Capture the cell that displays the provided text and extract its (x, y) central coordinate. 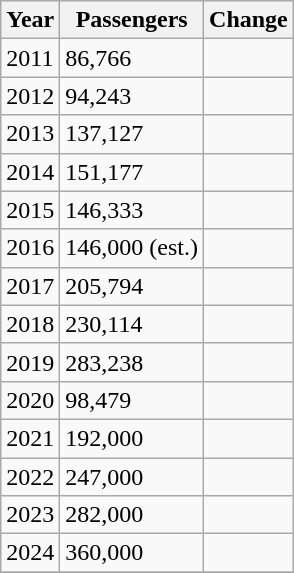
94,243 (132, 96)
2014 (30, 172)
2011 (30, 58)
146,333 (132, 210)
2024 (30, 553)
2023 (30, 515)
2015 (30, 210)
2019 (30, 362)
2016 (30, 248)
137,127 (132, 134)
282,000 (132, 515)
247,000 (132, 477)
205,794 (132, 286)
2013 (30, 134)
2018 (30, 324)
Passengers (132, 20)
2022 (30, 477)
2012 (30, 96)
Change (249, 20)
2021 (30, 438)
146,000 (est.) (132, 248)
2017 (30, 286)
2020 (30, 400)
230,114 (132, 324)
98,479 (132, 400)
283,238 (132, 362)
360,000 (132, 553)
151,177 (132, 172)
192,000 (132, 438)
Year (30, 20)
86,766 (132, 58)
